Provide the (x, y) coordinate of the cell's center where the given text is located.  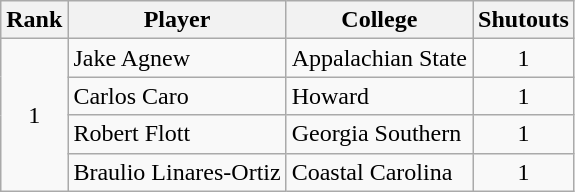
Braulio Linares-Ortiz (177, 172)
Appalachian State (379, 58)
Howard (379, 96)
Coastal Carolina (379, 172)
Rank (34, 20)
Player (177, 20)
Shutouts (523, 20)
Georgia Southern (379, 134)
Robert Flott (177, 134)
Jake Agnew (177, 58)
Carlos Caro (177, 96)
College (379, 20)
